Provide the (x, y) coordinate of the cell's center where the given text is located.  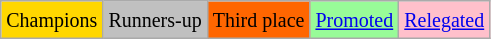
Third place (258, 20)
Runners-up (155, 20)
Relegated (444, 20)
Champions (52, 20)
Promoted (354, 20)
